Extract the [x, y] coordinate from the center of the cell holding the provided text.  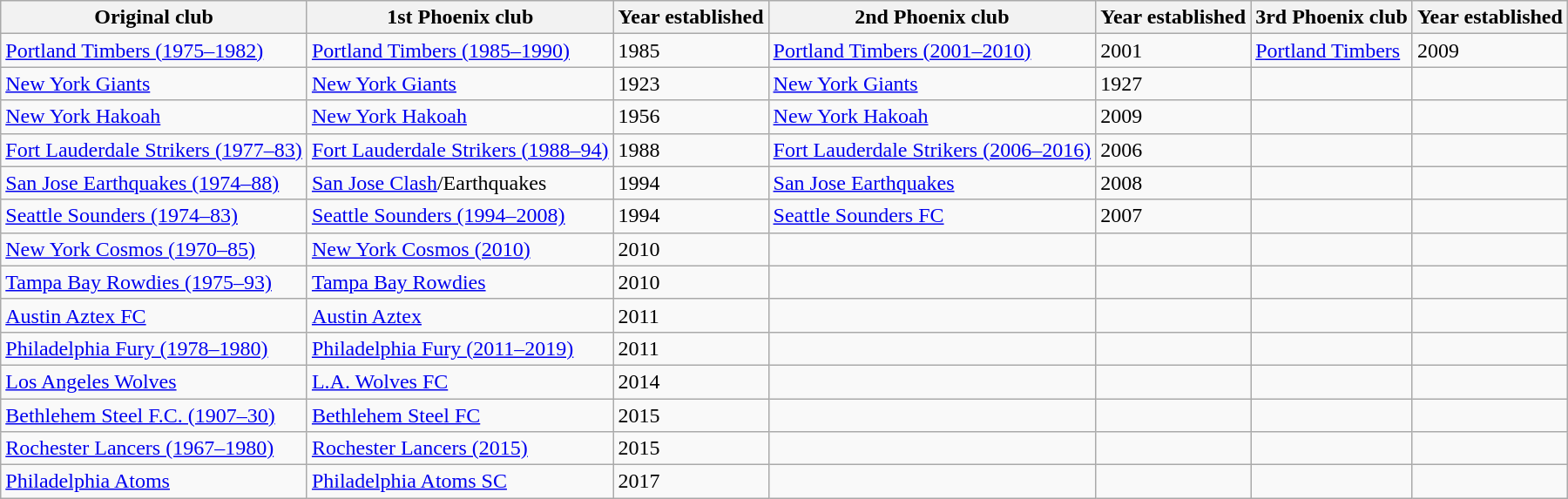
Tampa Bay Rowdies (1975–93) [154, 282]
Seattle Sounders (1974–83) [154, 216]
Portland Timbers (1975–1982) [154, 51]
Philadelphia Atoms [154, 482]
1927 [1173, 84]
Portland Timbers [1332, 51]
1988 [691, 150]
Fort Lauderdale Strikers (1977–83) [154, 150]
Austin Aztex FC [154, 315]
L.A. Wolves FC [460, 381]
San Jose Earthquakes (1974–88) [154, 183]
San Jose Earthquakes [932, 183]
Portland Timbers (1985–1990) [460, 51]
2nd Phoenix club [932, 17]
Tampa Bay Rowdies [460, 282]
1923 [691, 84]
2001 [1173, 51]
Original club [154, 17]
Rochester Lancers (2015) [460, 448]
Philadelphia Atoms SC [460, 482]
Fort Lauderdale Strikers (2006–2016) [932, 150]
San Jose Clash/Earthquakes [460, 183]
Austin Aztex [460, 315]
2014 [691, 381]
Portland Timbers (2001–2010) [932, 51]
2008 [1173, 183]
Seattle Sounders FC [932, 216]
1st Phoenix club [460, 17]
Bethlehem Steel FC [460, 415]
Seattle Sounders (1994–2008) [460, 216]
Philadelphia Fury (2011–2019) [460, 348]
2017 [691, 482]
New York Cosmos (2010) [460, 249]
1956 [691, 117]
Rochester Lancers (1967–1980) [154, 448]
2006 [1173, 150]
Philadelphia Fury (1978–1980) [154, 348]
New York Cosmos (1970–85) [154, 249]
Fort Lauderdale Strikers (1988–94) [460, 150]
2007 [1173, 216]
Los Angeles Wolves [154, 381]
Bethlehem Steel F.C. (1907–30) [154, 415]
3rd Phoenix club [1332, 17]
1985 [691, 51]
